Identify which cell holds the provided text, then report its (X, Y) central coordinate. 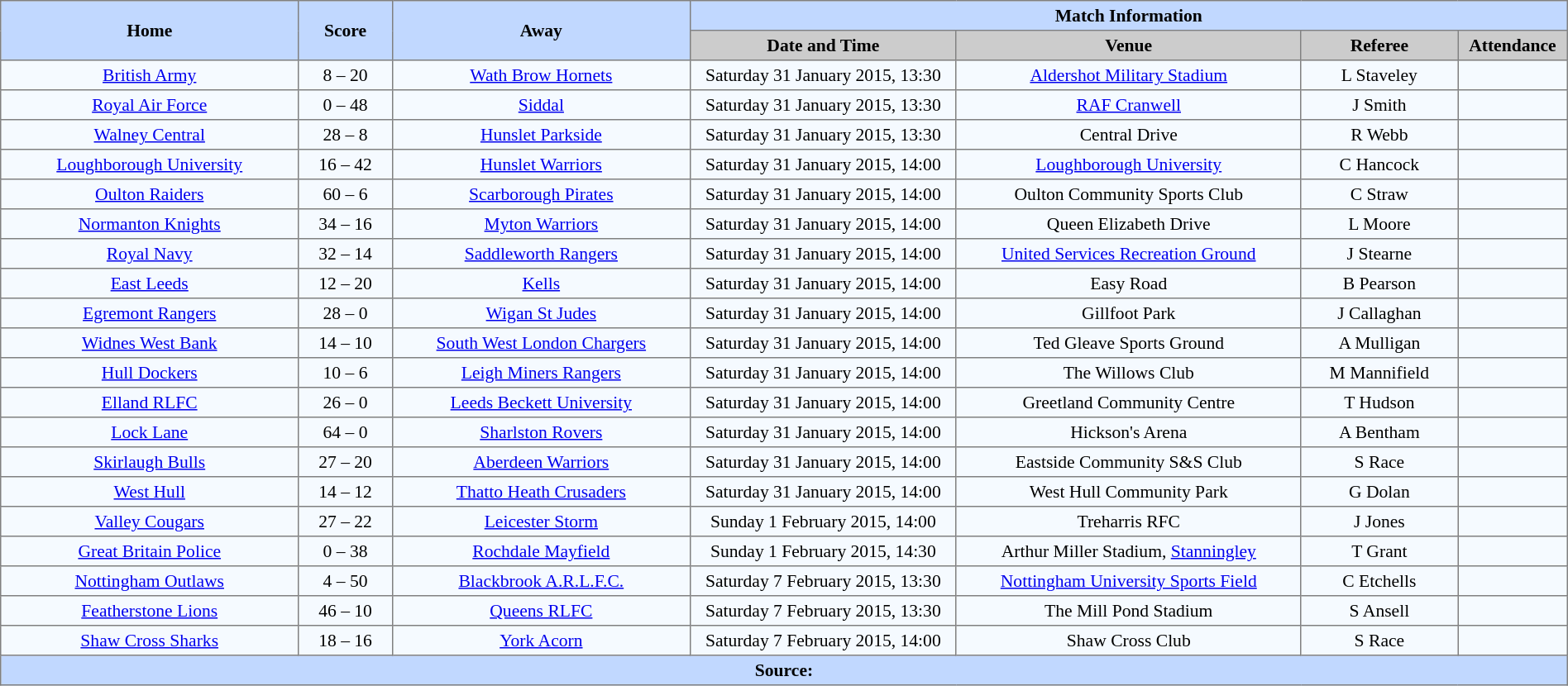
C Hancock (1379, 164)
Greetland Community Centre (1128, 403)
Lock Lane (150, 432)
Scarborough Pirates (541, 194)
West Hull (150, 492)
Hull Dockers (150, 373)
4 – 50 (346, 581)
Queens RLFC (541, 611)
A Bentham (1379, 432)
Queen Elizabeth Drive (1128, 224)
Egremont Rangers (150, 313)
28 – 0 (346, 313)
Central Drive (1128, 135)
Wigan St Judes (541, 313)
T Hudson (1379, 403)
14 – 12 (346, 492)
Blackbrook A.R.L.F.C. (541, 581)
C Straw (1379, 194)
Siddal (541, 105)
South West London Chargers (541, 343)
0 – 38 (346, 551)
Great Britain Police (150, 551)
Attendance (1513, 45)
14 – 10 (346, 343)
C Etchells (1379, 581)
46 – 10 (346, 611)
Referee (1379, 45)
Treharris RFC (1128, 522)
T Grant (1379, 551)
27 – 22 (346, 522)
Valley Cougars (150, 522)
Featherstone Lions (150, 611)
Away (541, 31)
Score (346, 31)
Arthur Miller Stadium, Stanningley (1128, 551)
Leeds Beckett University (541, 403)
10 – 6 (346, 373)
Eastside Community S&S Club (1128, 462)
The Willows Club (1128, 373)
Skirlaugh Bulls (150, 462)
Match Information (1128, 16)
Gillfoot Park (1128, 313)
28 – 8 (346, 135)
8 – 20 (346, 75)
York Acorn (541, 641)
Walney Central (150, 135)
J Stearne (1379, 254)
Elland RLFC (150, 403)
Wath Brow Hornets (541, 75)
Sunday 1 February 2015, 14:30 (823, 551)
Home (150, 31)
Hunslet Parkside (541, 135)
16 – 42 (346, 164)
Rochdale Mayfield (541, 551)
Sunday 1 February 2015, 14:00 (823, 522)
60 – 6 (346, 194)
18 – 16 (346, 641)
A Mulligan (1379, 343)
Oulton Community Sports Club (1128, 194)
Nottingham University Sports Field (1128, 581)
Aldershot Military Stadium (1128, 75)
Kells (541, 283)
L Moore (1379, 224)
J Smith (1379, 105)
United Services Recreation Ground (1128, 254)
Thatto Heath Crusaders (541, 492)
Royal Navy (150, 254)
J Jones (1379, 522)
Saturday 7 February 2015, 14:00 (823, 641)
Sharlston Rovers (541, 432)
Royal Air Force (150, 105)
Hickson's Arena (1128, 432)
J Callaghan (1379, 313)
Saddleworth Rangers (541, 254)
Leicester Storm (541, 522)
RAF Cranwell (1128, 105)
Nottingham Outlaws (150, 581)
R Webb (1379, 135)
M Mannifield (1379, 373)
64 – 0 (346, 432)
Source: (784, 670)
Date and Time (823, 45)
Oulton Raiders (150, 194)
Hunslet Warriors (541, 164)
Ted Gleave Sports Ground (1128, 343)
Shaw Cross Sharks (150, 641)
L Staveley (1379, 75)
Normanton Knights (150, 224)
Venue (1128, 45)
26 – 0 (346, 403)
G Dolan (1379, 492)
27 – 20 (346, 462)
0 – 48 (346, 105)
Myton Warriors (541, 224)
East Leeds (150, 283)
British Army (150, 75)
The Mill Pond Stadium (1128, 611)
34 – 16 (346, 224)
S Ansell (1379, 611)
B Pearson (1379, 283)
Easy Road (1128, 283)
West Hull Community Park (1128, 492)
Aberdeen Warriors (541, 462)
Leigh Miners Rangers (541, 373)
32 – 14 (346, 254)
Shaw Cross Club (1128, 641)
Widnes West Bank (150, 343)
12 – 20 (346, 283)
